Output the [X, Y] coordinate of the center of the cell containing the given text.  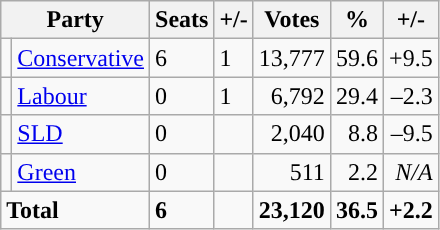
13,777 [292, 58]
2,040 [292, 134]
+2.2 [410, 210]
Total [76, 210]
36.5 [356, 210]
23,120 [292, 210]
–2.3 [410, 96]
N/A [410, 172]
Labour [81, 96]
–9.5 [410, 134]
Green [81, 172]
6,792 [292, 96]
59.6 [356, 58]
% [356, 20]
511 [292, 172]
Conservative [81, 58]
Party [76, 20]
Seats [182, 20]
29.4 [356, 96]
Votes [292, 20]
SLD [81, 134]
+9.5 [410, 58]
2.2 [356, 172]
8.8 [356, 134]
